Capture the cell that displays the provided text and extract its (X, Y) central coordinate. 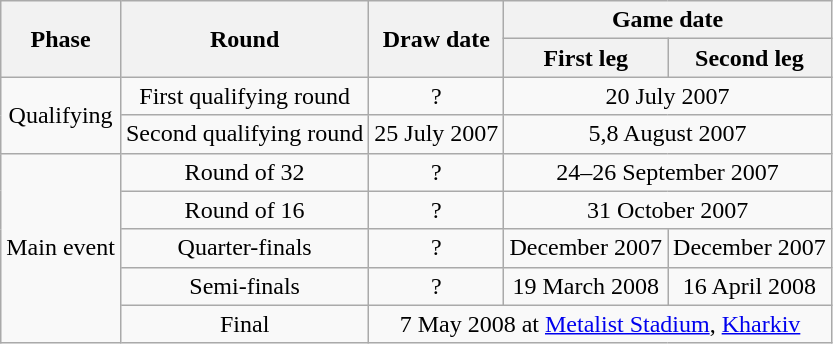
Semi-finals (244, 286)
Draw date (436, 39)
25 July 2007 (436, 134)
Second qualifying round (244, 134)
5,8 August 2007 (668, 134)
Final (244, 324)
Round (244, 39)
Phase (61, 39)
24–26 September 2007 (668, 172)
20 July 2007 (668, 96)
16 April 2008 (750, 286)
Game date (668, 20)
19 March 2008 (586, 286)
First leg (586, 58)
Round of 32 (244, 172)
Second leg (750, 58)
31 October 2007 (668, 210)
Round of 16 (244, 210)
Quarter-finals (244, 248)
7 May 2008 at Metalist Stadium, Kharkiv (600, 324)
Main event (61, 248)
First qualifying round (244, 96)
Qualifying (61, 115)
